From the cell containing the given text, extract its center point as (x, y) coordinate. 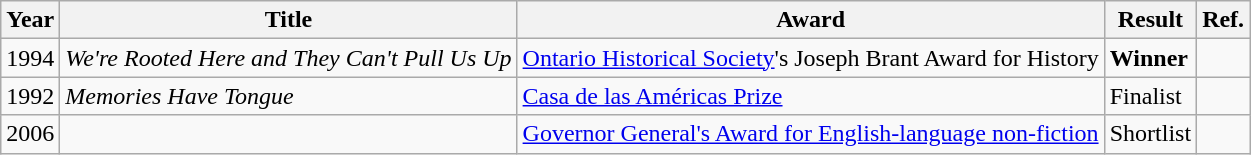
Shortlist (1150, 134)
Year (30, 20)
Governor General's Award for English-language non-fiction (810, 134)
Result (1150, 20)
Winner (1150, 58)
Title (288, 20)
2006 (30, 134)
Casa de las Américas Prize (810, 96)
We're Rooted Here and They Can't Pull Us Up (288, 58)
1994 (30, 58)
Finalist (1150, 96)
Ref. (1224, 20)
1992 (30, 96)
Memories Have Tongue (288, 96)
Ontario Historical Society's Joseph Brant Award for History (810, 58)
Award (810, 20)
